Return (X, Y) of the center of cell containing provided text 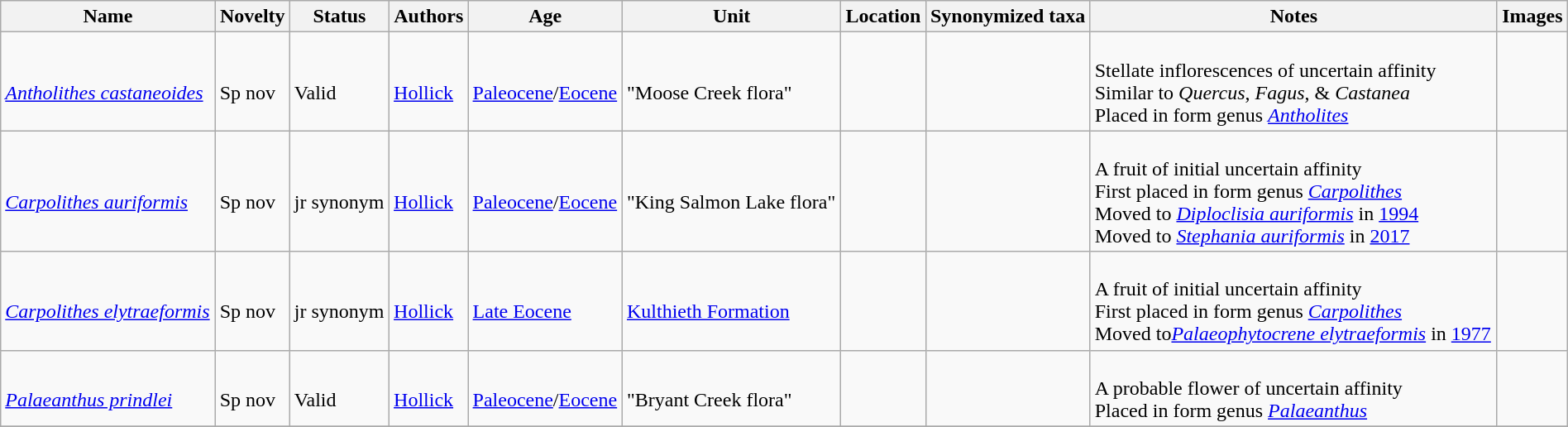
A probable flower of uncertain affinityPlaced in form genus Palaeanthus (1293, 388)
Name (108, 17)
Novelty (252, 17)
Antholithes castaneoides (108, 81)
Images (1532, 17)
A fruit of initial uncertain affinityFirst placed in form genus Carpolithes Moved toPalaeophytocrene elytraeformis in 1977 (1293, 301)
Authors (428, 17)
"Moose Creek flora" (731, 81)
Late Eocene (545, 301)
Notes (1293, 17)
Location (883, 17)
Age (545, 17)
"Bryant Creek flora" (731, 388)
Kulthieth Formation (731, 301)
Unit (731, 17)
Stellate inflorescences of uncertain affinitySimilar to Quercus, Fagus, & CastaneaPlaced in form genus Antholites (1293, 81)
Carpolithes auriformis (108, 191)
Palaeanthus prindlei (108, 388)
Synonymized taxa (1007, 17)
"King Salmon Lake flora" (731, 191)
Carpolithes elytraeformis (108, 301)
Status (339, 17)
